Search for the cell housing the specified text and yield its [X, Y] center coordinate. 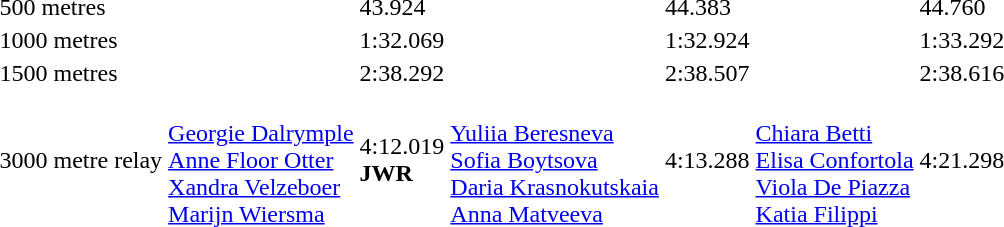
1:32.924 [707, 40]
2:38.292 [402, 73]
1:32.069 [402, 40]
2:38.507 [707, 73]
